Output the [X, Y] coordinate of the center of the cell containing the given text.  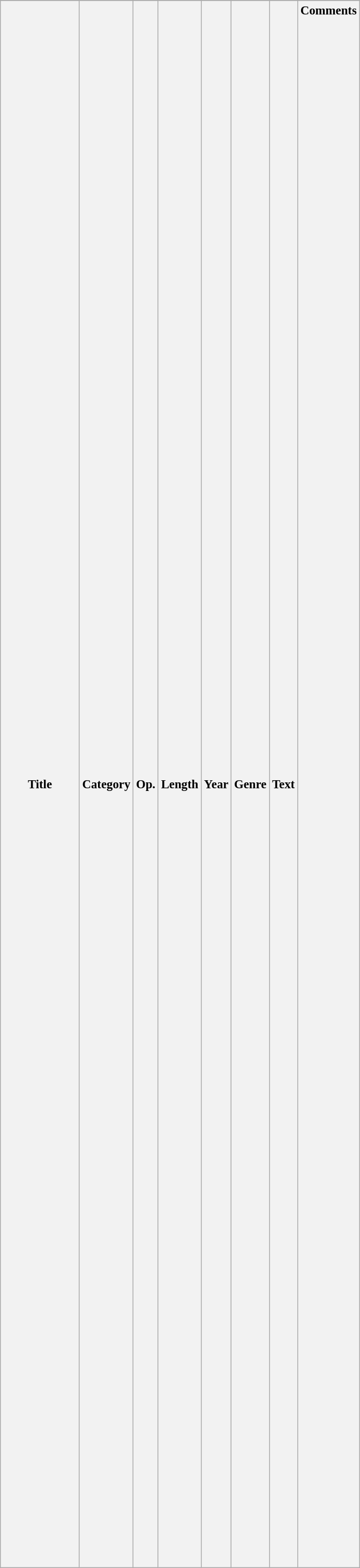
Category [106, 784]
Title [40, 784]
Genre [251, 784]
Length [179, 784]
Year [216, 784]
Text [284, 784]
Comments [328, 784]
Op. [146, 784]
